Output the (X, Y) coordinate of the center of the cell containing the given text.  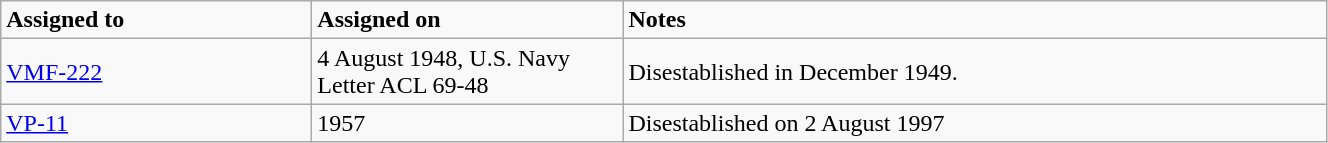
Notes (975, 20)
4 August 1948, U.S. Navy Letter ACL 69-48 (468, 72)
1957 (468, 123)
Disestablished on 2 August 1997 (975, 123)
Assigned to (156, 20)
Assigned on (468, 20)
VMF-222 (156, 72)
VP-11 (156, 123)
Disestablished in December 1949. (975, 72)
